Determine the [X, Y] coordinate at the center of the cell enclosing the given text.  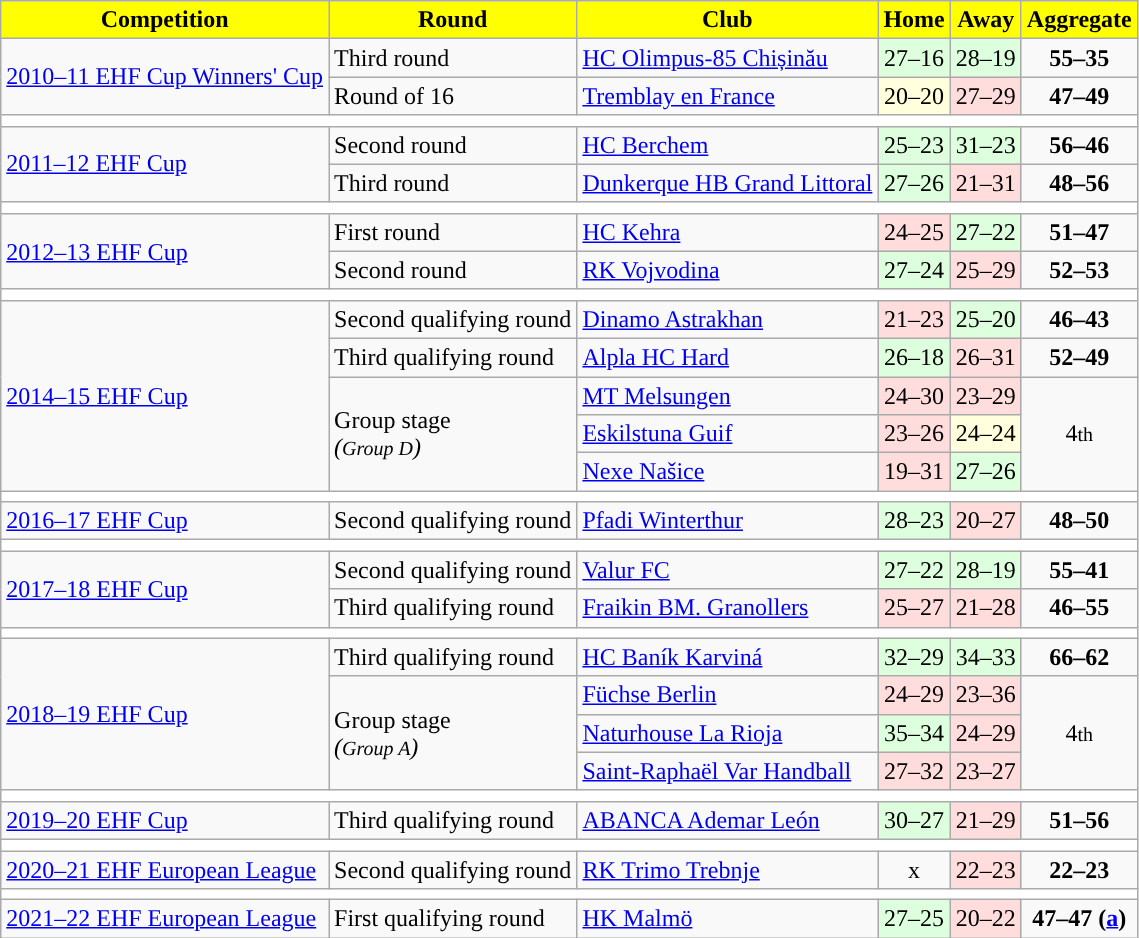
26–18 [914, 357]
HC Olimpus-85 Chișinău [728, 58]
RK Trimo Trebnje [728, 869]
25–23 [914, 145]
21–29 [986, 820]
2018–19 EHF Cup [165, 714]
2012–13 EHF Cup [165, 251]
20–22 [986, 919]
27–32 [914, 771]
Alpla HC Hard [728, 357]
52–53 [1079, 270]
21–31 [986, 183]
24–25 [914, 232]
35–34 [914, 733]
20–20 [914, 96]
Füchse Berlin [728, 695]
RK Vojvodina [728, 270]
48–50 [1079, 521]
27–25 [914, 919]
55–41 [1079, 570]
Eskilstuna Guif [728, 434]
Tremblay en France [728, 96]
27–24 [914, 270]
HK Malmö [728, 919]
Pfadi Winterthur [728, 521]
2019–20 EHF Cup [165, 820]
51–56 [1079, 820]
46–55 [1079, 608]
23–36 [986, 695]
21–28 [986, 608]
HC Kehra [728, 232]
24–24 [986, 434]
26–31 [986, 357]
2010–11 EHF Cup Winners' Cup [165, 77]
2017–18 EHF Cup [165, 589]
34–33 [986, 657]
Aggregate [1079, 20]
MT Melsungen [728, 395]
25–20 [986, 319]
Round of 16 [453, 96]
2021–22 EHF European League [165, 919]
24–30 [914, 395]
27–29 [986, 96]
Away [986, 20]
Group stage(Group D) [453, 433]
2014–15 EHF Cup [165, 395]
2011–12 EHF Cup [165, 164]
21–23 [914, 319]
23–29 [986, 395]
x [914, 869]
23–26 [914, 434]
31–23 [986, 145]
51–47 [1079, 232]
2020–21 EHF European League [165, 869]
20–27 [986, 521]
Dunkerque HB Grand Littoral [728, 183]
46–43 [1079, 319]
Home [914, 20]
Nexe Našice [728, 472]
First qualifying round [453, 919]
25–29 [986, 270]
48–56 [1079, 183]
HC Berchem [728, 145]
56–46 [1079, 145]
Club [728, 20]
Dinamo Astrakhan [728, 319]
First round [453, 232]
2016–17 EHF Cup [165, 521]
Saint-Raphaël Var Handball [728, 771]
52–49 [1079, 357]
27–16 [914, 58]
28–23 [914, 521]
25–27 [914, 608]
HC Baník Karviná [728, 657]
19–31 [914, 472]
47–49 [1079, 96]
Group stage(Group A) [453, 733]
23–27 [986, 771]
Competition [165, 20]
Fraikin BM. Granollers [728, 608]
32–29 [914, 657]
66–62 [1079, 657]
ABANCA Ademar León [728, 820]
Valur FC [728, 570]
55–35 [1079, 58]
47–47 (a) [1079, 919]
Round [453, 20]
Naturhouse La Rioja [728, 733]
30–27 [914, 820]
